Locate the cell with the specified text and output its [X, Y] center coordinate. 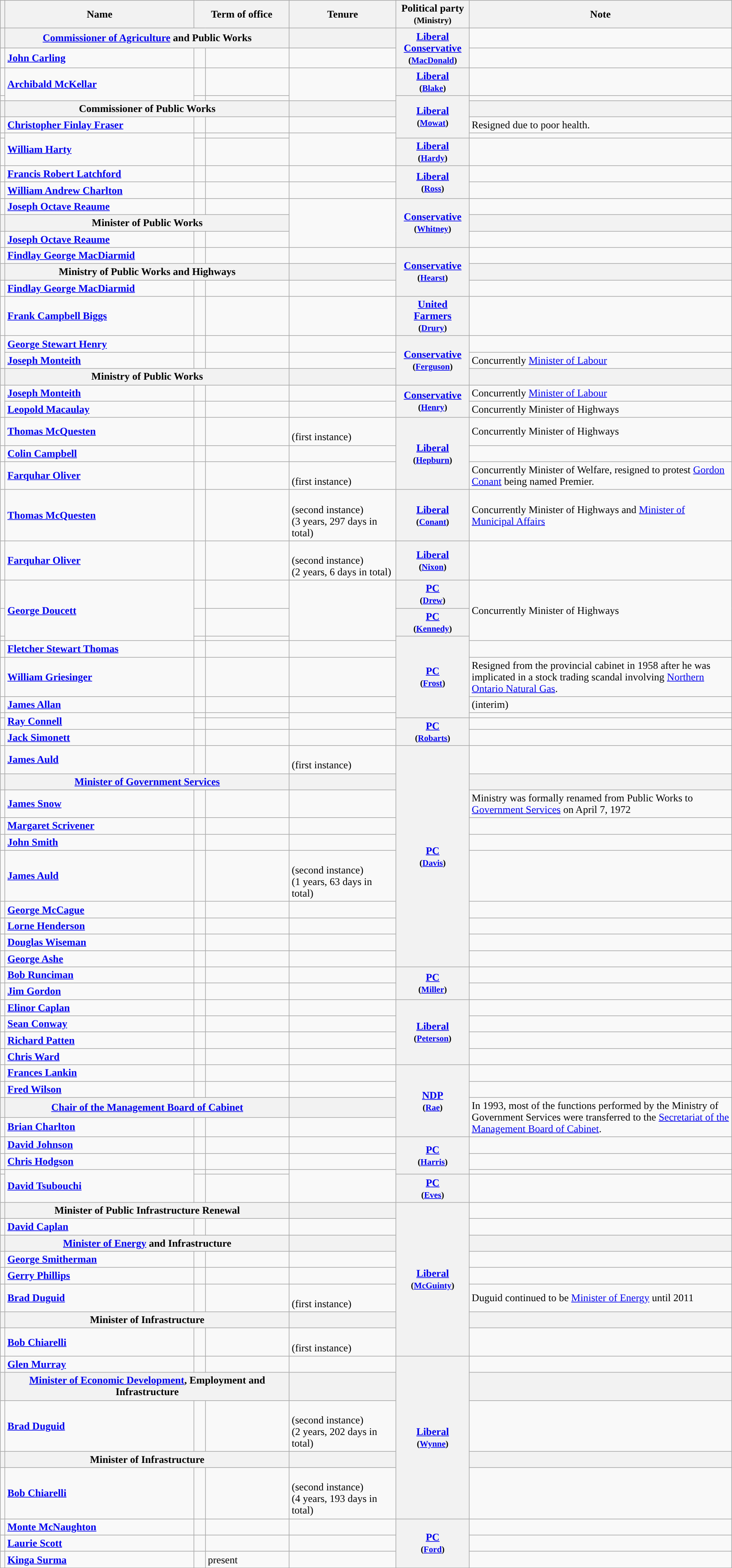
Ministry of Public Works and Highways [148, 272]
Liberal(Wynne) [432, 1437]
Resigned from the provincial cabinet in 1958 after he was implicated in a stock trading scandal involving Northern Ontario Natural Gas. [600, 677]
Liberal(Conant) [432, 515]
Frances Lankin [99, 1073]
Monte McNaughton [99, 1527]
George Doucett [99, 610]
John Smith [99, 842]
(second instance)(2 years, 202 days in total) [343, 1426]
Note [600, 15]
Douglas Wiseman [99, 942]
Ministry was formally renamed from Public Works to Government Services on April 7, 1972 [600, 804]
Elinor Caplan [99, 1008]
Chris Ward [99, 1057]
Duguid continued to be Minister of Energy until 2011 [600, 1298]
Margaret Scrivener [99, 826]
Name [99, 15]
Political party(Ministry) [432, 15]
(second instance)(4 years, 193 days in total) [343, 1493]
Minister of Economic Development, Employment and Infrastructure [148, 1387]
George McCague [99, 909]
PC(Robarts) [432, 732]
Commissioner of Public Works [148, 109]
Fletcher Stewart Thomas [99, 649]
Christopher Finlay Fraser [99, 125]
Commissioner of Agriculture and Public Works [148, 38]
Frank Campbell Biggs [99, 316]
Jim Gordon [99, 991]
William Harty [99, 149]
PC(Frost) [432, 677]
Jack Simonett [99, 737]
Liberal(Ross) [432, 182]
Brian Charlton [99, 1127]
Fred Wilson [99, 1089]
James Snow [99, 804]
Term of office [241, 15]
Liberal(Hardy) [432, 152]
(interim) [600, 705]
Minister of Public Works [148, 223]
Richard Patten [99, 1040]
LiberalConservative(MacDonald) [432, 48]
Conservative(Ferguson) [432, 360]
Lorne Henderson [99, 926]
Bob Runciman [99, 975]
PC(Kennedy) [432, 622]
Liberal(Blake) [432, 82]
Resigned due to poor health. [600, 125]
Sean Conway [99, 1024]
Laurie Scott [99, 1543]
Chair of the Management Board of Cabinet [148, 1107]
NDP(Rae) [432, 1101]
George Stewart Henry [99, 344]
PC(Ford) [432, 1543]
Glen Murray [99, 1364]
PC(Davis) [432, 856]
James Allan [99, 705]
United Farmers(Drury) [432, 316]
PC(Harris) [432, 1156]
David Johnson [99, 1145]
Conservative(Hearst) [432, 272]
David Caplan [99, 1227]
Tenure [343, 15]
Liberal(McGuinty) [432, 1279]
present [247, 1559]
Minister of Government Services [148, 782]
David Tsubouchi [99, 1186]
William Griesinger [99, 677]
Colin Campbell [99, 453]
(second instance)(2 years, 6 days in total) [343, 560]
Kinga Surma [99, 1559]
Concurrently Minister of Highways and Minister of Municipal Affairs [600, 515]
William Andrew Charlton [99, 190]
Gerry Phillips [99, 1276]
Archibald McKellar [99, 84]
Liberal(Mowat) [432, 117]
Ministry of Public Works [148, 377]
John Carling [99, 58]
(second instance)(1 years, 63 days in total) [343, 876]
PC(Miller) [432, 983]
Conservative(Whitney) [432, 223]
Conservative(Henry) [432, 401]
George Ashe [99, 959]
Minister of Energy and Infrastructure [148, 1243]
Liberal(Peterson) [432, 1032]
Concurrently Minister of Welfare, resigned to protest Gordon Conant being named Premier. [600, 475]
Francis Robert Latchford [99, 174]
Liberal(Nixon) [432, 560]
PC(Eves) [432, 1188]
Ray Connell [99, 721]
(second instance)(3 years, 297 days in total) [343, 515]
Chris Hodgson [99, 1161]
Liberal(Hepburn) [432, 453]
PC(Drew) [432, 594]
Minister of Public Infrastructure Renewal [148, 1210]
George Smitherman [99, 1260]
Leopold Macaulay [99, 409]
